Scan for the cell matching the given text and deliver its [X, Y] coordinate at center. 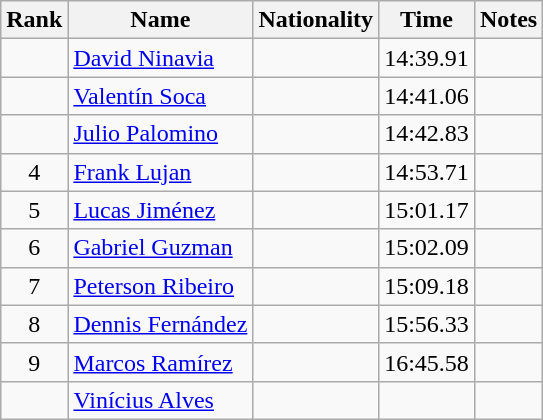
Lucas Jiménez [160, 210]
Valentín Soca [160, 96]
14:39.91 [427, 58]
15:09.18 [427, 286]
Frank Lujan [160, 172]
Notes [508, 20]
5 [34, 210]
14:53.71 [427, 172]
14:41.06 [427, 96]
Dennis Fernández [160, 324]
4 [34, 172]
15:01.17 [427, 210]
8 [34, 324]
15:02.09 [427, 248]
14:42.83 [427, 134]
Time [427, 20]
Julio Palomino [160, 134]
16:45.58 [427, 362]
9 [34, 362]
Rank [34, 20]
Gabriel Guzman [160, 248]
Vinícius Alves [160, 400]
Marcos Ramírez [160, 362]
15:56.33 [427, 324]
Name [160, 20]
David Ninavia [160, 58]
6 [34, 248]
Nationality [316, 20]
7 [34, 286]
Peterson Ribeiro [160, 286]
